Find where the given text appears and provide that cell's center as [X, Y] coordinate. 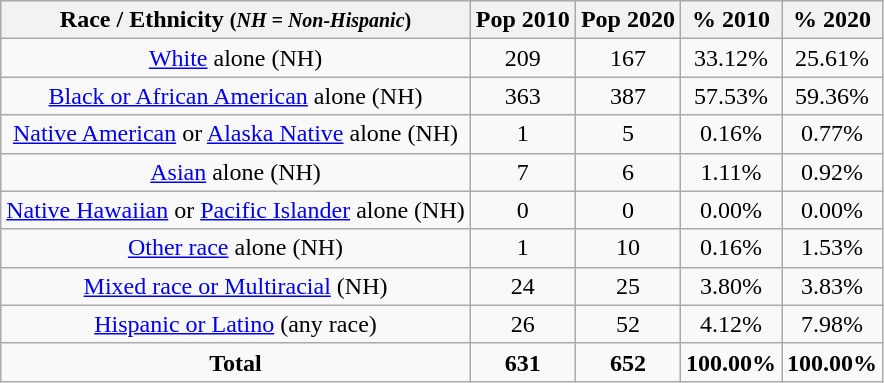
Race / Ethnicity (NH = Non-Hispanic) [236, 20]
26 [522, 324]
Pop 2020 [628, 20]
6 [628, 172]
24 [522, 286]
631 [522, 362]
25.61% [832, 58]
5 [628, 134]
Mixed race or Multiracial (NH) [236, 286]
Native Hawaiian or Pacific Islander alone (NH) [236, 210]
3.80% [730, 286]
Hispanic or Latino (any race) [236, 324]
Total [236, 362]
57.53% [730, 96]
363 [522, 96]
Black or African American alone (NH) [236, 96]
0.92% [832, 172]
% 2010 [730, 20]
167 [628, 58]
10 [628, 248]
33.12% [730, 58]
52 [628, 324]
387 [628, 96]
Pop 2010 [522, 20]
% 2020 [832, 20]
1.53% [832, 248]
1.11% [730, 172]
Other race alone (NH) [236, 248]
3.83% [832, 286]
Asian alone (NH) [236, 172]
59.36% [832, 96]
0.77% [832, 134]
652 [628, 362]
4.12% [730, 324]
25 [628, 286]
7 [522, 172]
7.98% [832, 324]
Native American or Alaska Native alone (NH) [236, 134]
209 [522, 58]
White alone (NH) [236, 58]
